Return the (X, Y) coordinate for the center point of the cell that contains the specified text.  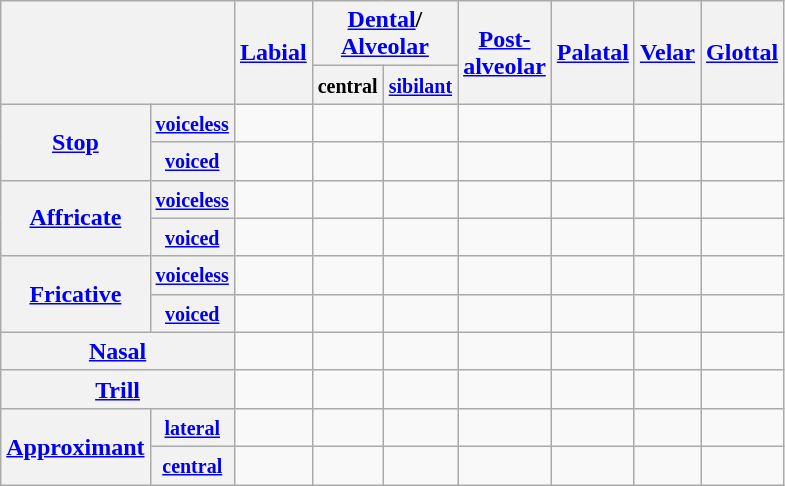
Stop (76, 142)
Palatal (592, 52)
Trill (118, 389)
Fricative (76, 294)
Glottal (742, 52)
Velar (667, 52)
Affricate (76, 218)
Dental/Alveolar (384, 34)
lateral (192, 427)
Nasal (118, 351)
Post-alveolar (505, 52)
Approximant (76, 446)
Labial (273, 52)
sibilant (420, 85)
